Return the (X, Y) coordinate for the center point of the cell that contains the specified text.  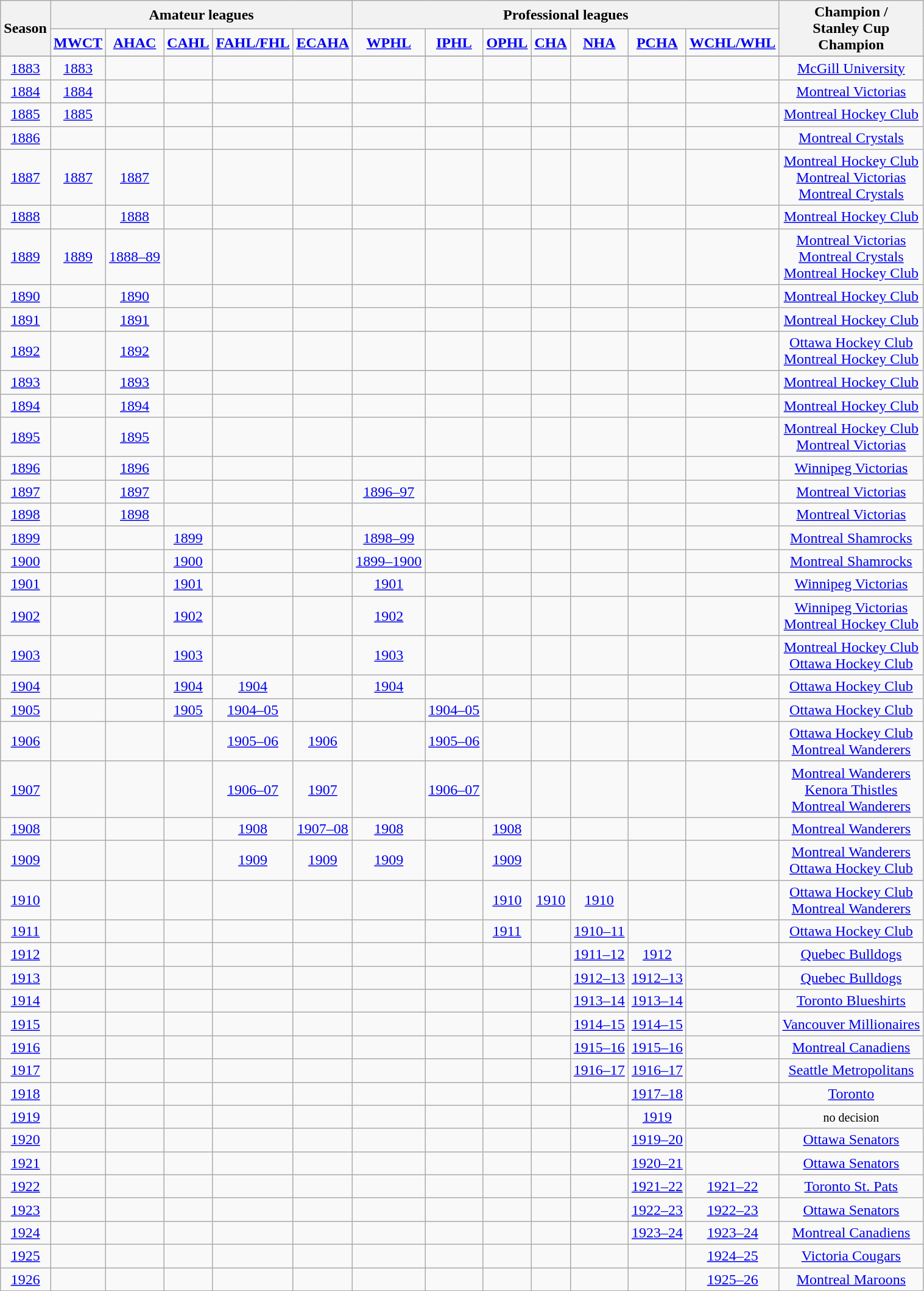
Champion /Stanley CupChampion (852, 29)
WPHL (389, 43)
McGill University (852, 68)
1898–99 (389, 538)
1910–11 (599, 932)
1922 (26, 1186)
OPHL (507, 43)
Toronto Blueshirts (852, 1001)
Seattle Metropolitans (852, 1070)
1888–89 (135, 256)
AHAC (135, 43)
1920–21 (657, 1163)
1896–97 (389, 492)
1914 (26, 1001)
Montreal Hockey ClubMontreal VictoriasMontreal Crystals (852, 177)
Montreal Maroons (852, 1279)
1911–12 (599, 955)
1917–18 (657, 1094)
Season (26, 29)
IPHL (454, 43)
Montreal Crystals (852, 138)
1925–26 (732, 1279)
FAHL/FHL (253, 43)
Winnipeg VictoriasMontreal Hockey Club (852, 615)
1907–08 (323, 829)
1913 (26, 978)
1886 (26, 138)
Montreal WanderersKenora ThistlesMontreal Wanderers (852, 789)
no decision (852, 1117)
Montreal WanderersOttawa Hockey Club (852, 860)
1921 (26, 1163)
Montreal Hockey ClubOttawa Hockey Club (852, 656)
1917 (26, 1070)
1924–25 (732, 1256)
Amateur leagues (201, 15)
Ottawa Hockey ClubMontreal Hockey Club (852, 351)
NHA (599, 43)
Toronto (852, 1094)
1925 (26, 1256)
Montreal Wanderers (852, 829)
Vancouver Millionaires (852, 1024)
Toronto St. Pats (852, 1186)
1916 (26, 1047)
1926 (26, 1279)
Victoria Cougars (852, 1256)
PCHA (657, 43)
1918 (26, 1094)
ECAHA (323, 43)
1915 (26, 1024)
MWCT (78, 43)
Montreal VictoriasMontreal CrystalsMontreal Hockey Club (852, 256)
1899–1900 (389, 561)
WCHL/WHL (732, 43)
1923 (26, 1209)
CHA (551, 43)
Montreal Hockey ClubMontreal Victorias (852, 437)
Professional leagues (566, 15)
1920 (26, 1140)
CAHL (188, 43)
1919–20 (657, 1140)
1924 (26, 1233)
